Detect which cell encompasses the target text, then output its (X, Y) center coordinate. 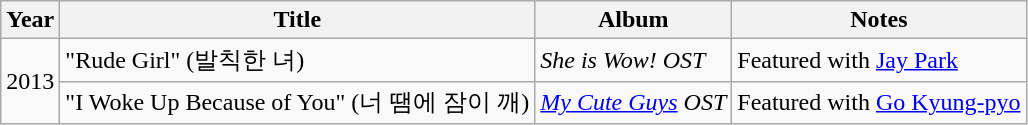
Year (30, 20)
Notes (879, 20)
Album (634, 20)
Featured with Go Kyung-pyo (879, 102)
Title (298, 20)
2013 (30, 82)
"Rude Girl" (발칙한 녀) (298, 60)
She is Wow! OST (634, 60)
Featured with Jay Park (879, 60)
"I Woke Up Because of You" (너 땜에 잠이 깨) (298, 102)
My Cute Guys OST (634, 102)
